Search for the cell housing the specified text and yield its (x, y) center coordinate. 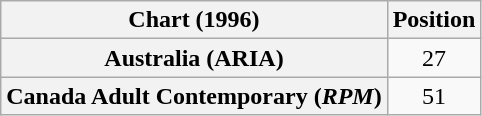
51 (434, 96)
Position (434, 20)
Chart (1996) (194, 20)
27 (434, 58)
Australia (ARIA) (194, 58)
Canada Adult Contemporary (RPM) (194, 96)
